Detect which cell encompasses the target text, then output its [x, y] center coordinate. 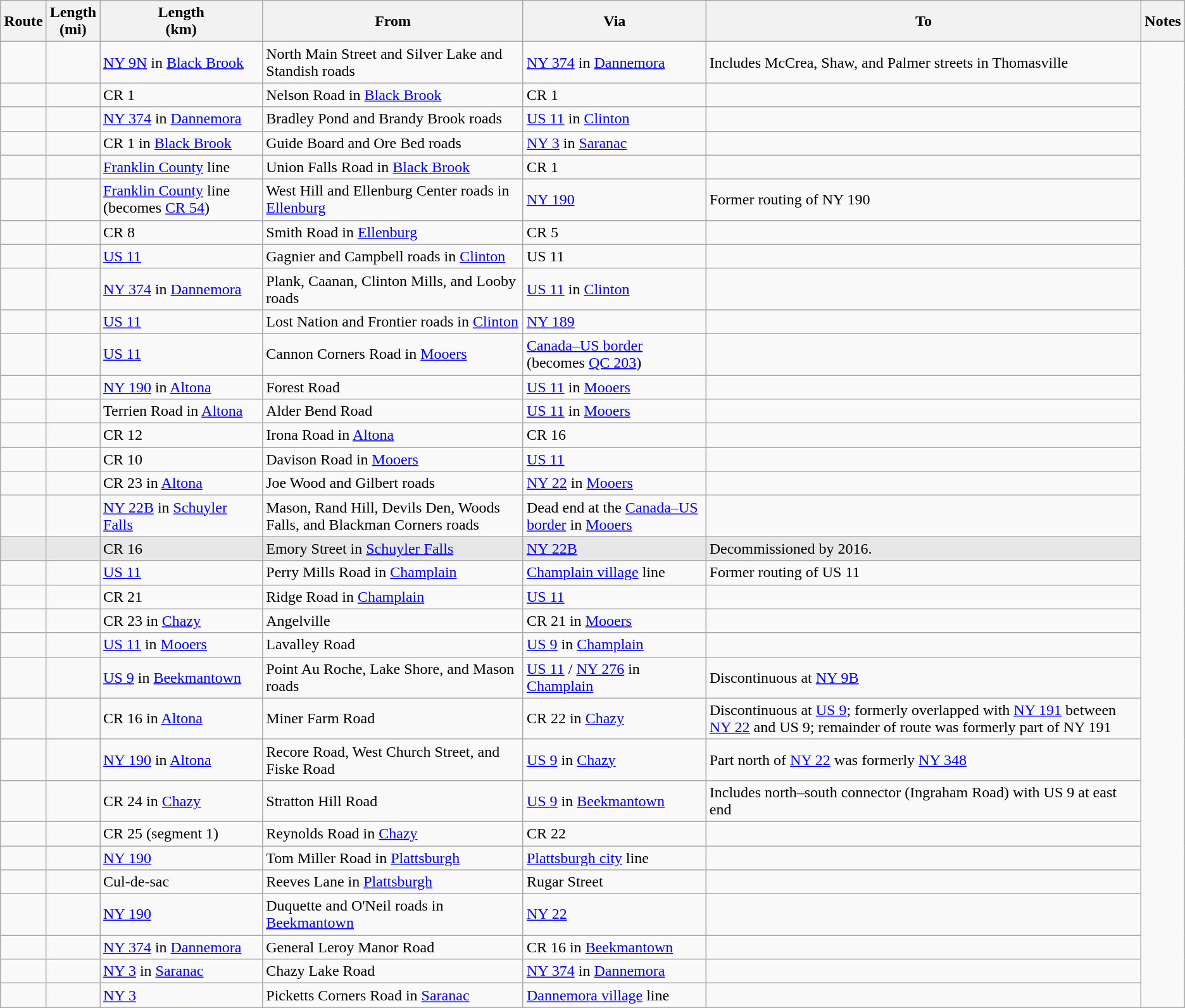
NY 22 [614, 915]
Alder Bend Road [393, 411]
Champlain village line [614, 573]
Notes [1163, 22]
CR 25 (segment 1) [181, 833]
Gagnier and Campbell roads in Clinton [393, 256]
Smith Road in Ellenburg [393, 232]
CR 10 [181, 459]
CR 5 [614, 232]
Forest Road [393, 387]
Former routing of US 11 [924, 573]
Recore Road, West Church Street, and Fiske Road [393, 759]
NY 22B [614, 549]
Lost Nation and Frontier roads in Clinton [393, 321]
Includes McCrea, Shaw, and Palmer streets in Thomasville [924, 62]
Union Falls Road in Black Brook [393, 167]
Picketts Corners Road in Saranac [393, 995]
NY 3 [181, 995]
To [924, 22]
Dannemora village line [614, 995]
Length(mi) [73, 22]
Discontinuous at US 9; formerly overlapped with NY 191 between NY 22 and US 9; remainder of route was formerly part of NY 191 [924, 719]
Franklin County line [181, 167]
Angelville [393, 621]
North Main Street and Silver Lake and Standish roads [393, 62]
Tom Miller Road in Plattsburgh [393, 857]
Route [23, 22]
CR 22 in Chazy [614, 719]
Lavalley Road [393, 645]
General Leroy Manor Road [393, 947]
Point Au Roche, Lake Shore, and Mason roads [393, 677]
Guide Board and Ore Bed roads [393, 143]
NY 189 [614, 321]
Ridge Road in Champlain [393, 597]
Plank, Caanan, Clinton Mills, and Looby roads [393, 289]
Rugar Street [614, 882]
Discontinuous at NY 9B [924, 677]
From [393, 22]
Terrien Road in Altona [181, 411]
CR 12 [181, 435]
Irona Road in Altona [393, 435]
Miner Farm Road [393, 719]
Former routing of NY 190 [924, 200]
Nelson Road in Black Brook [393, 95]
Cul-de-sac [181, 882]
Joe Wood and Gilbert roads [393, 483]
CR 16 in Altona [181, 719]
West Hill and Ellenburg Center roads in Ellenburg [393, 200]
Plattsburgh city line [614, 857]
Decommissioned by 2016. [924, 549]
CR 1 in Black Brook [181, 143]
Franklin County line (becomes CR 54) [181, 200]
Reynolds Road in Chazy [393, 833]
Reeves Lane in Plattsburgh [393, 882]
CR 21 in Mooers [614, 621]
Via [614, 22]
Davison Road in Mooers [393, 459]
Chazy Lake Road [393, 971]
US 9 in Champlain [614, 645]
CR 24 in Chazy [181, 801]
Mason, Rand Hill, Devils Den, Woods Falls, and Blackman Corners roads [393, 516]
CR 22 [614, 833]
Bradley Pond and Brandy Brook roads [393, 119]
Dead end at the Canada–US border in Mooers [614, 516]
Cannon Corners Road in Mooers [393, 354]
Perry Mills Road in Champlain [393, 573]
Canada–US border (becomes QC 203) [614, 354]
Emory Street in Schuyler Falls [393, 549]
CR 16 in Beekmantown [614, 947]
CR 8 [181, 232]
Includes north–south connector (Ingraham Road) with US 9 at east end [924, 801]
US 11 / NY 276 in Champlain [614, 677]
CR 21 [181, 597]
NY 22 in Mooers [614, 483]
Stratton Hill Road [393, 801]
NY 22B in Schuyler Falls [181, 516]
Length(km) [181, 22]
CR 23 in Altona [181, 483]
Duquette and O'Neil roads in Beekmantown [393, 915]
Part north of NY 22 was formerly NY 348 [924, 759]
CR 23 in Chazy [181, 621]
US 9 in Chazy [614, 759]
NY 9N in Black Brook [181, 62]
